Search for the cell housing the specified text and yield its [x, y] center coordinate. 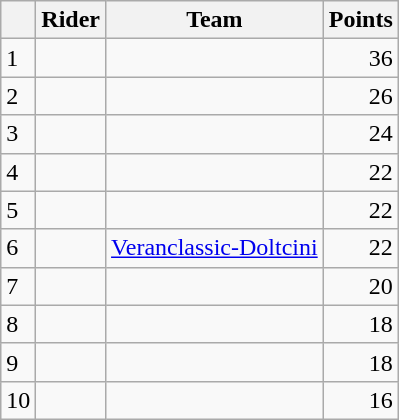
9 [18, 362]
20 [360, 286]
36 [360, 58]
24 [360, 134]
Team [215, 20]
3 [18, 134]
5 [18, 210]
Points [360, 20]
4 [18, 172]
10 [18, 400]
1 [18, 58]
2 [18, 96]
6 [18, 248]
26 [360, 96]
Rider [71, 20]
7 [18, 286]
8 [18, 324]
Veranclassic-Doltcini [215, 248]
16 [360, 400]
